Provide the [x, y] coordinate of the cell's center where the given text is located.  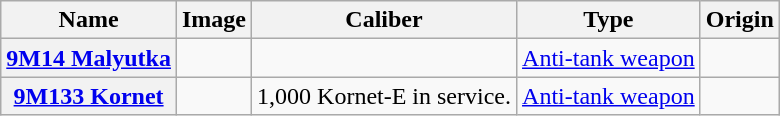
Type [609, 20]
9M14 Malyutka [89, 58]
Origin [740, 20]
1,000 Kornet-E in service. [384, 96]
Caliber [384, 20]
Name [89, 20]
9M133 Kornet [89, 96]
Image [214, 20]
